Pinpoint the cell where the given text exists, returning its [x, y] midpoint coordinate. 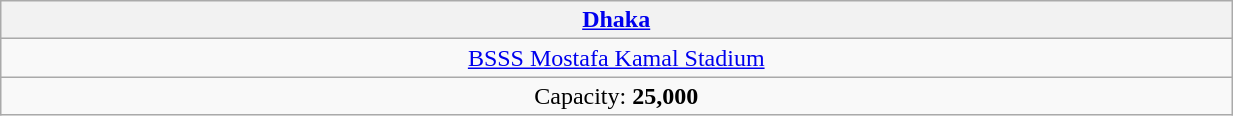
Capacity: 25,000 [616, 96]
Dhaka [616, 20]
BSSS Mostafa Kamal Stadium [616, 58]
